Extract the (x, y) coordinate from the center of the cell holding the provided text.  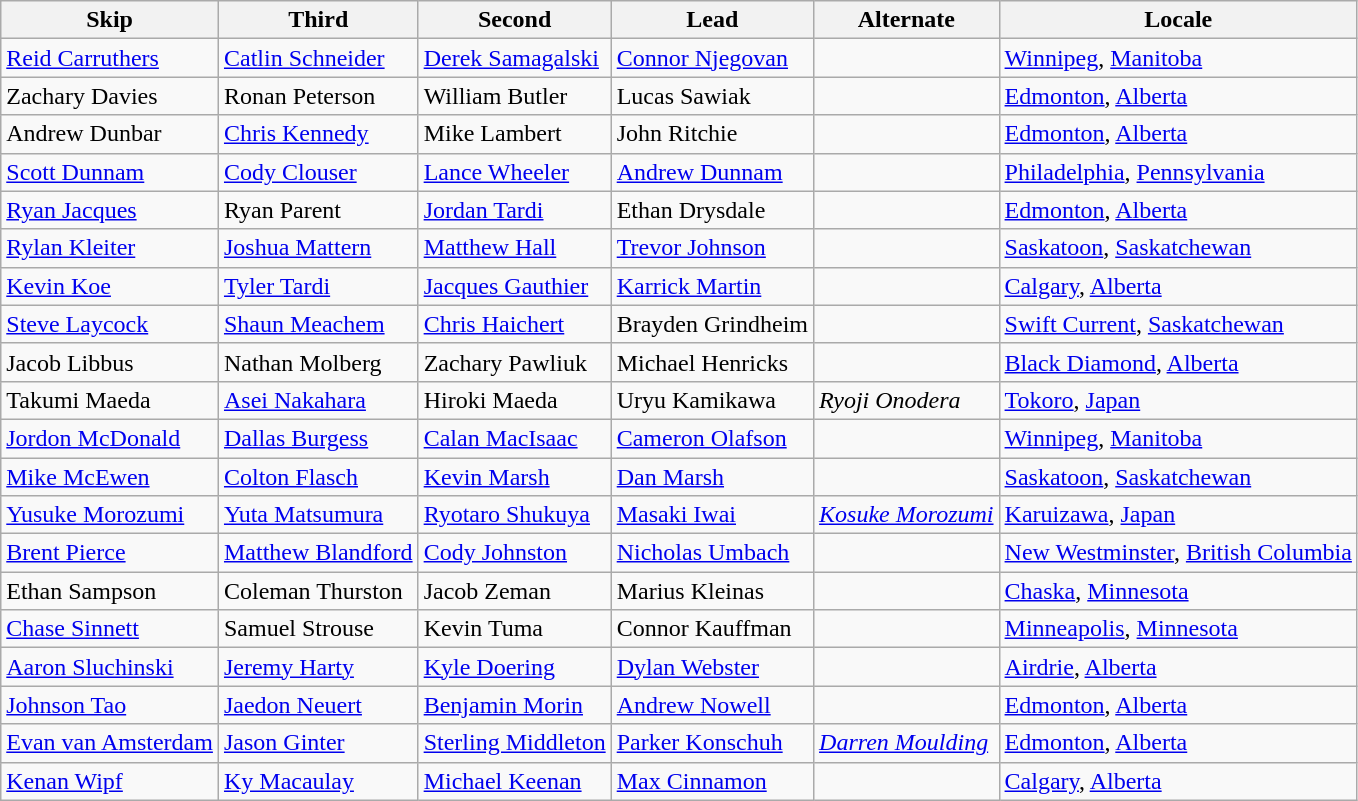
Alternate (907, 20)
Locale (1178, 20)
Karrick Martin (712, 286)
Ryoji Onodera (907, 400)
Reid Carruthers (110, 58)
Coleman Thurston (318, 591)
Chris Kennedy (318, 134)
Connor Njegovan (712, 58)
Jason Ginter (318, 743)
Matthew Hall (514, 248)
Michael Henricks (712, 362)
Joshua Mattern (318, 248)
Yusuke Morozumi (110, 515)
Benjamin Morin (514, 705)
Takumi Maeda (110, 400)
Kevin Koe (110, 286)
Hiroki Maeda (514, 400)
Karuizawa, Japan (1178, 515)
Johnson Tao (110, 705)
Cody Clouser (318, 172)
Dallas Burgess (318, 438)
Michael Keenan (514, 781)
Jacques Gauthier (514, 286)
Ryan Jacques (110, 210)
Ethan Sampson (110, 591)
Minneapolis, Minnesota (1178, 629)
Skip (110, 20)
Ronan Peterson (318, 96)
Derek Samagalski (514, 58)
Marius Kleinas (712, 591)
Dylan Webster (712, 667)
Uryu Kamikawa (712, 400)
Kevin Tuma (514, 629)
Chase Sinnett (110, 629)
Asei Nakahara (318, 400)
Lucas Sawiak (712, 96)
Jacob Zeman (514, 591)
Black Diamond, Alberta (1178, 362)
Cameron Olafson (712, 438)
Jacob Libbus (110, 362)
Steve Laycock (110, 324)
Kevin Marsh (514, 477)
Jordan Tardi (514, 210)
Connor Kauffman (712, 629)
Second (514, 20)
Airdrie, Alberta (1178, 667)
Nicholas Umbach (712, 553)
Chaska, Minnesota (1178, 591)
Brent Pierce (110, 553)
New Westminster, British Columbia (1178, 553)
Jordon McDonald (110, 438)
Sterling Middleton (514, 743)
Aaron Sluchinski (110, 667)
Ryotaro Shukuya (514, 515)
Dan Marsh (712, 477)
Kyle Doering (514, 667)
Rylan Kleiter (110, 248)
Kosuke Morozumi (907, 515)
Brayden Grindheim (712, 324)
Yuta Matsumura (318, 515)
Lance Wheeler (514, 172)
Tyler Tardi (318, 286)
Scott Dunnam (110, 172)
Andrew Nowell (712, 705)
Parker Konschuh (712, 743)
Mike Lambert (514, 134)
Nathan Molberg (318, 362)
Ky Macaulay (318, 781)
Mike McEwen (110, 477)
Andrew Dunnam (712, 172)
Trevor Johnson (712, 248)
Ethan Drysdale (712, 210)
Cody Johnston (514, 553)
Max Cinnamon (712, 781)
Catlin Schneider (318, 58)
Colton Flasch (318, 477)
Matthew Blandford (318, 553)
John Ritchie (712, 134)
Third (318, 20)
Andrew Dunbar (110, 134)
Kenan Wipf (110, 781)
Jeremy Harty (318, 667)
Lead (712, 20)
Tokoro, Japan (1178, 400)
Philadelphia, Pennsylvania (1178, 172)
Jaedon Neuert (318, 705)
Masaki Iwai (712, 515)
William Butler (514, 96)
Evan van Amsterdam (110, 743)
Swift Current, Saskatchewan (1178, 324)
Shaun Meachem (318, 324)
Calan MacIsaac (514, 438)
Zachary Pawliuk (514, 362)
Zachary Davies (110, 96)
Darren Moulding (907, 743)
Chris Haichert (514, 324)
Ryan Parent (318, 210)
Samuel Strouse (318, 629)
